Locate the cell with the specified text and output its (x, y) center coordinate. 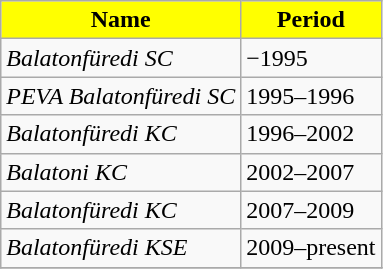
−1995 (311, 58)
2009–present (311, 248)
Balatonfüredi KSE (121, 248)
1995–1996 (311, 96)
Balatoni KC (121, 172)
Balatonfüredi SC (121, 58)
2002–2007 (311, 172)
1996–2002 (311, 134)
Name (121, 20)
2007–2009 (311, 210)
PEVA Balatonfüredi SC (121, 96)
Period (311, 20)
